Output the (x, y) coordinate of the center of the cell containing the given text.  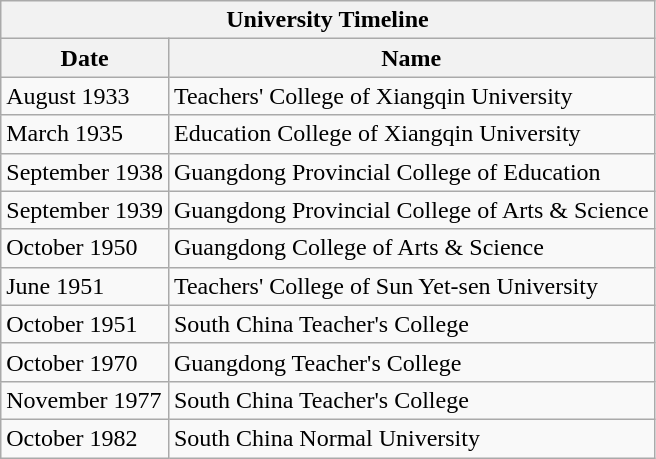
September 1939 (85, 210)
March 1935 (85, 134)
Guangdong Provincial College of Arts & Science (411, 210)
Guangdong Provincial College of Education (411, 172)
October 1970 (85, 362)
October 1951 (85, 324)
Education College of Xiangqin University (411, 134)
Teachers' College of Xiangqin University (411, 96)
University Timeline (328, 20)
November 1977 (85, 400)
South China Normal University (411, 438)
October 1982 (85, 438)
Guangdong College of Arts & Science (411, 248)
October 1950 (85, 248)
Teachers' College of Sun Yet-sen University (411, 286)
Guangdong Teacher's College (411, 362)
August 1933 (85, 96)
Name (411, 58)
June 1951 (85, 286)
Date (85, 58)
September 1938 (85, 172)
